Determine the (X, Y) coordinate at the center of the cell enclosing the given text.  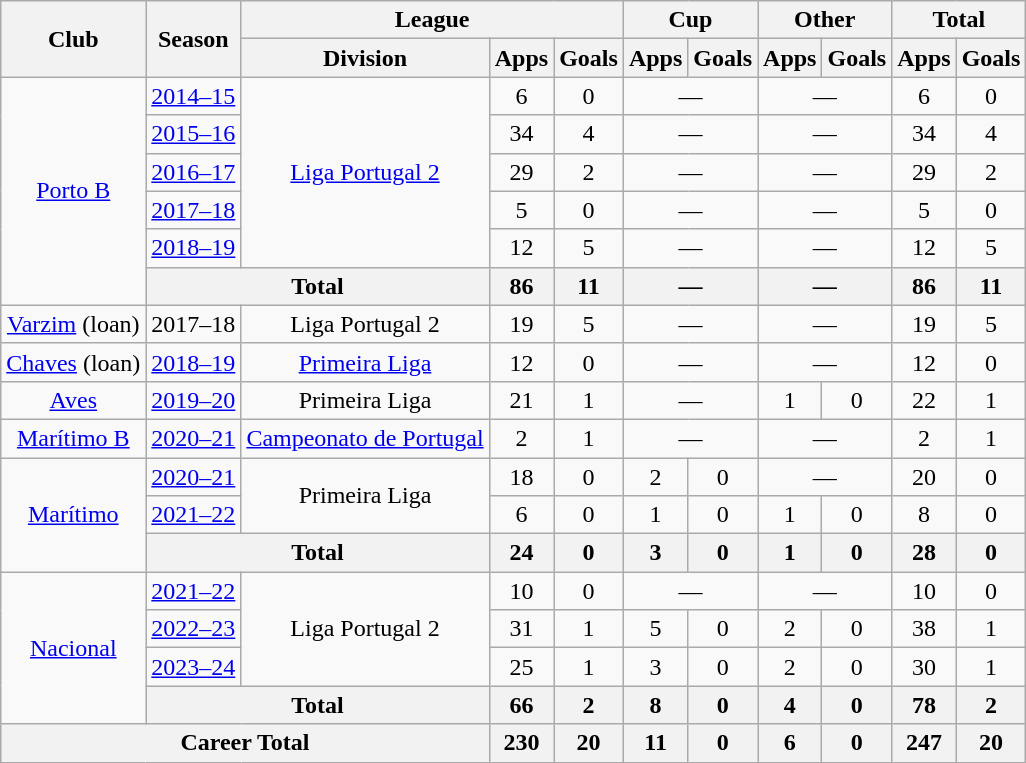
Season (194, 39)
18 (521, 477)
25 (521, 667)
21 (521, 400)
2015–16 (194, 134)
247 (924, 743)
30 (924, 667)
31 (521, 629)
Cup (690, 20)
Aves (74, 400)
230 (521, 743)
66 (521, 705)
Marítimo B (74, 438)
22 (924, 400)
38 (924, 629)
Campeonato de Portugal (365, 438)
24 (521, 553)
Career Total (245, 743)
Chaves (loan) (74, 362)
Division (365, 58)
2014–15 (194, 96)
Other (825, 20)
28 (924, 553)
Club (74, 39)
Marítimo (74, 515)
Varzim (loan) (74, 324)
78 (924, 705)
2022–23 (194, 629)
Nacional (74, 648)
2019–20 (194, 400)
Porto B (74, 191)
League (432, 20)
2016–17 (194, 172)
2023–24 (194, 667)
